Identify which cell holds the provided text, then report its (X, Y) central coordinate. 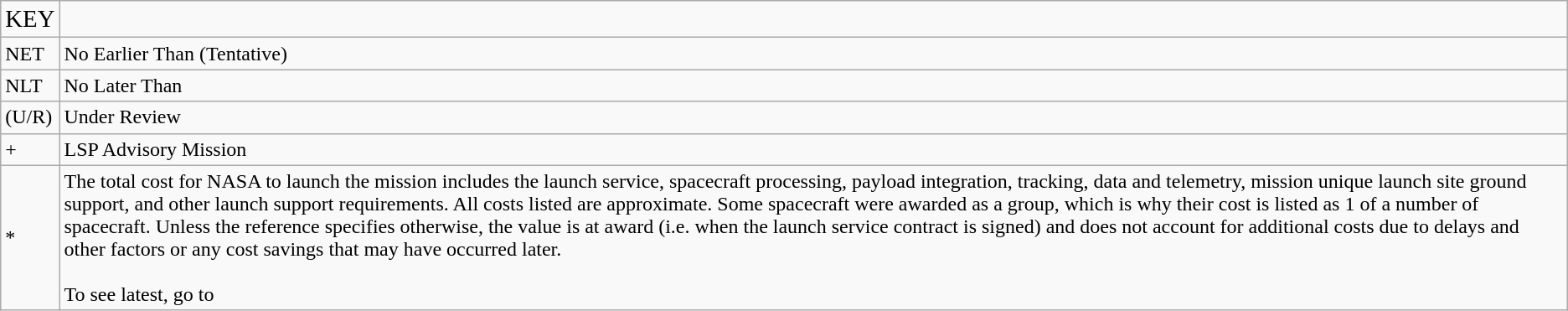
Under Review (813, 117)
NLT (30, 86)
NET (30, 54)
* (30, 238)
+ (30, 149)
No Later Than (813, 86)
(U/R) (30, 117)
KEY (30, 19)
LSP Advisory Mission (813, 149)
No Earlier Than (Tentative) (813, 54)
